Pinpoint the cell where the given text exists, returning its (x, y) midpoint coordinate. 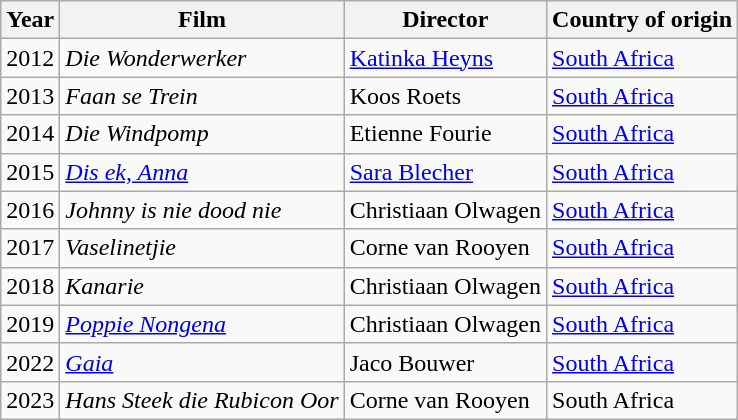
2018 (30, 286)
2019 (30, 324)
Country of origin (642, 20)
Johnny is nie dood nie (202, 210)
Hans Steek die Rubicon Oor (202, 400)
2012 (30, 58)
2013 (30, 96)
2017 (30, 248)
Die Wonderwerker (202, 58)
2016 (30, 210)
Koos Roets (445, 96)
Die Windpomp (202, 134)
Dis ek, Anna (202, 172)
Etienne Fourie (445, 134)
Film (202, 20)
2015 (30, 172)
Vaselinetjie (202, 248)
Year (30, 20)
2022 (30, 362)
Jaco Bouwer (445, 362)
Sara Blecher (445, 172)
Director (445, 20)
Kanarie (202, 286)
Katinka Heyns (445, 58)
2014 (30, 134)
Poppie Nongena (202, 324)
Gaia (202, 362)
2023 (30, 400)
Faan se Trein (202, 96)
